Locate the cell with the specified text and output its (x, y) center coordinate. 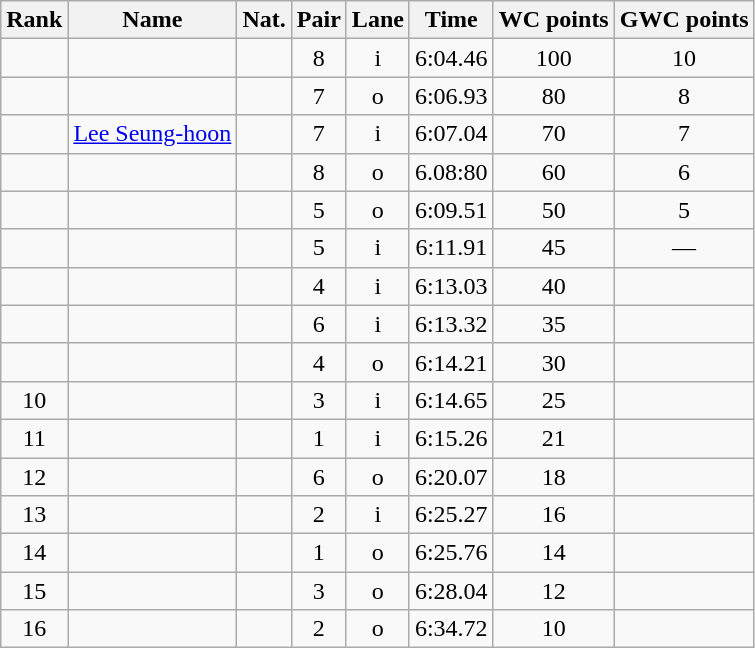
6:13.03 (451, 286)
40 (554, 286)
6:13.32 (451, 324)
100 (554, 58)
25 (554, 400)
11 (34, 438)
15 (34, 591)
WC points (554, 20)
21 (554, 438)
Nat. (264, 20)
6:14.21 (451, 362)
6:06.93 (451, 96)
6:11.91 (451, 248)
6.08:80 (451, 172)
GWC points (684, 20)
6:25.27 (451, 515)
45 (554, 248)
30 (554, 362)
Time (451, 20)
6:14.65 (451, 400)
60 (554, 172)
6:09.51 (451, 210)
— (684, 248)
18 (554, 477)
Name (152, 20)
6:28.04 (451, 591)
6:25.76 (451, 553)
50 (554, 210)
6:15.26 (451, 438)
6:34.72 (451, 629)
35 (554, 324)
6:20.07 (451, 477)
Pair (318, 20)
6:04.46 (451, 58)
Lee Seung-hoon (152, 134)
Rank (34, 20)
70 (554, 134)
6:07.04 (451, 134)
80 (554, 96)
13 (34, 515)
Lane (378, 20)
